Scan for the cell matching the given text and deliver its (X, Y) coordinate at center. 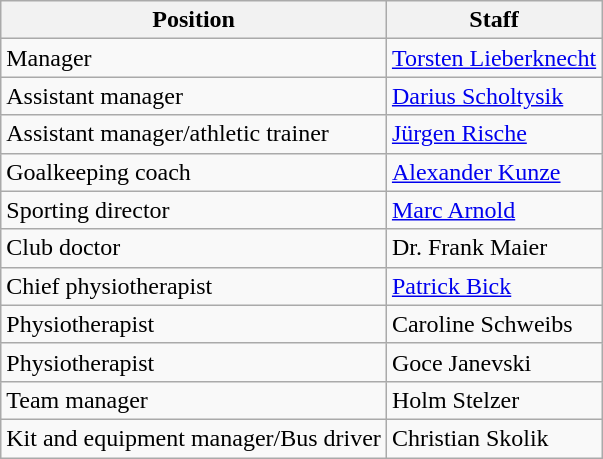
Sporting director (194, 210)
Position (194, 20)
Caroline Schweibs (494, 324)
Club doctor (194, 248)
Assistant manager/athletic trainer (194, 134)
Assistant manager (194, 96)
Goce Janevski (494, 362)
Manager (194, 58)
Chief physiotherapist (194, 286)
Holm Stelzer (494, 400)
Torsten Lieberknecht (494, 58)
Jürgen Rische (494, 134)
Marc Arnold (494, 210)
Goalkeeping coach (194, 172)
Team manager (194, 400)
Dr. Frank Maier (494, 248)
Christian Skolik (494, 438)
Staff (494, 20)
Darius Scholtysik (494, 96)
Alexander Kunze (494, 172)
Patrick Bick (494, 286)
Kit and equipment manager/Bus driver (194, 438)
